Identify which cell holds the provided text, then report its [X, Y] central coordinate. 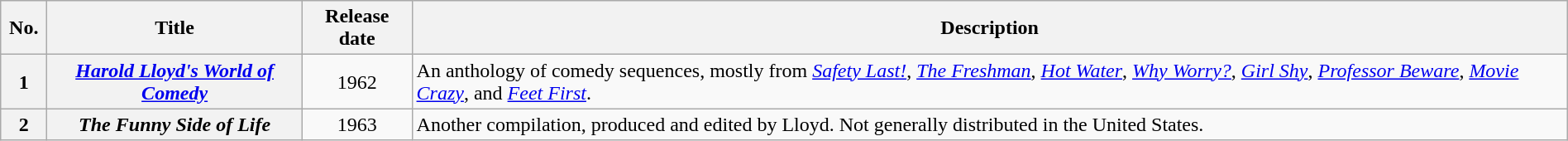
The Funny Side of Life [175, 124]
Title [175, 28]
Another compilation, produced and edited by Lloyd. Not generally distributed in the United States. [989, 124]
Description [989, 28]
1963 [357, 124]
Release date [357, 28]
1962 [357, 81]
Harold Lloyd's World of Comedy [175, 81]
1 [24, 81]
No. [24, 28]
2 [24, 124]
